Search for the cell housing the specified text and yield its [x, y] center coordinate. 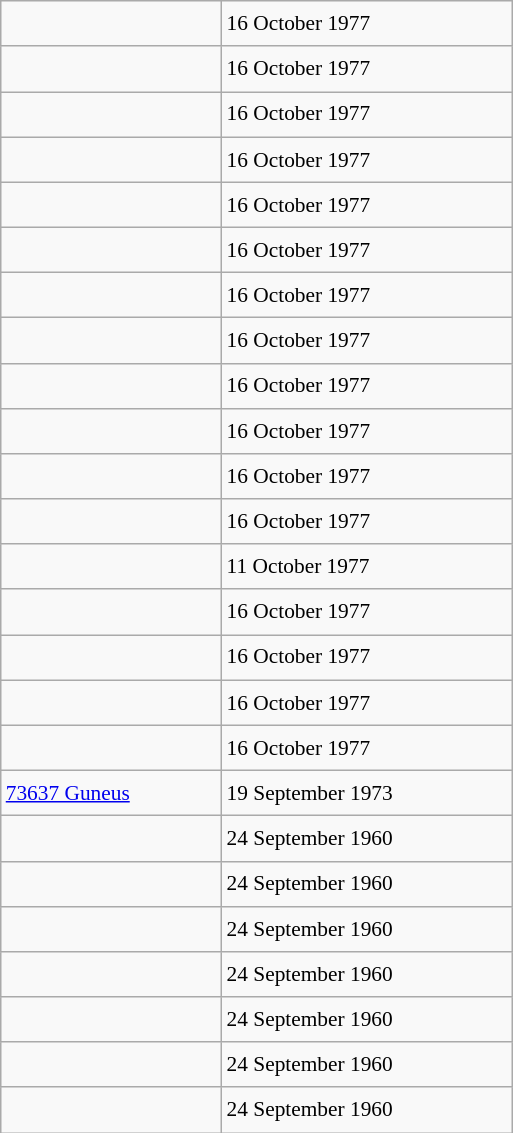
19 September 1973 [367, 792]
11 October 1977 [367, 566]
73637 Guneus [112, 792]
